For the text-containing cell, return its midpoint in [x, y] coordinate format. 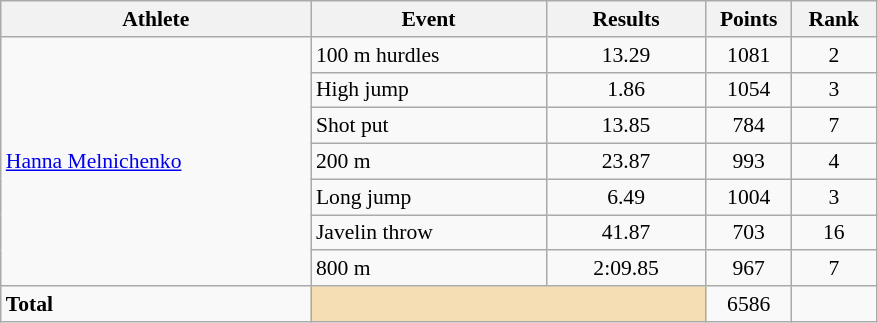
1054 [748, 90]
Total [156, 304]
6.49 [626, 197]
High jump [428, 90]
13.85 [626, 126]
993 [748, 162]
2:09.85 [626, 269]
41.87 [626, 233]
Javelin throw [428, 233]
Rank [834, 19]
2 [834, 55]
Event [428, 19]
Shot put [428, 126]
784 [748, 126]
1081 [748, 55]
800 m [428, 269]
6586 [748, 304]
1.86 [626, 90]
16 [834, 233]
703 [748, 233]
13.29 [626, 55]
Results [626, 19]
Athlete [156, 19]
967 [748, 269]
4 [834, 162]
Points [748, 19]
100 m hurdles [428, 55]
Long jump [428, 197]
23.87 [626, 162]
200 m [428, 162]
1004 [748, 197]
Hanna Melnichenko [156, 162]
